Return the [X, Y] coordinate for the center point of the cell that contains the specified text.  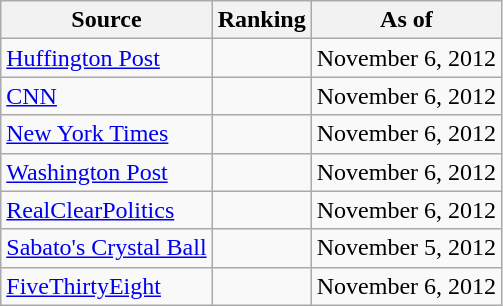
Sabato's Crystal Ball [106, 248]
FiveThirtyEight [106, 286]
New York Times [106, 134]
As of [406, 20]
CNN [106, 96]
Huffington Post [106, 58]
Source [106, 20]
Washington Post [106, 172]
Ranking [262, 20]
RealClearPolitics [106, 210]
November 5, 2012 [406, 248]
